Determine the (x, y) coordinate at the center of the cell enclosing the given text.  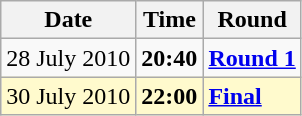
22:00 (170, 96)
Time (170, 20)
Round (252, 20)
30 July 2010 (68, 96)
Date (68, 20)
20:40 (170, 58)
Round 1 (252, 58)
28 July 2010 (68, 58)
Final (252, 96)
